Locate the cell with the specified text and output its [x, y] center coordinate. 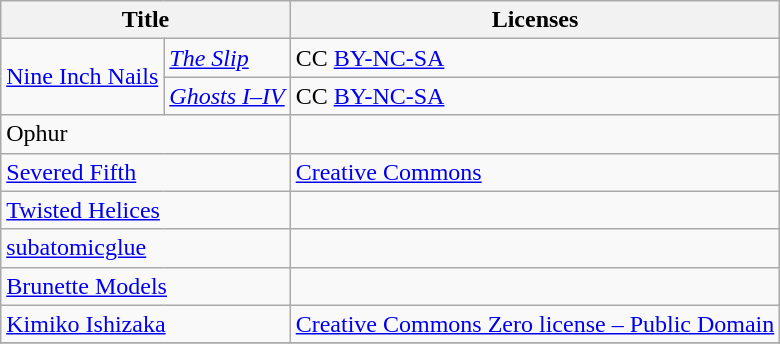
Ghosts I–IV [227, 96]
Brunette Models [146, 286]
Nine Inch Nails [82, 77]
Severed Fifth [146, 172]
The Slip [227, 58]
Kimiko Ishizaka [146, 324]
Twisted Helices [146, 210]
Licenses [535, 20]
subatomicglue [146, 248]
Ophur [146, 134]
Title [146, 20]
Creative Commons Zero license – Public Domain [535, 324]
Creative Commons [535, 172]
